Search for the cell housing the specified text and yield its (X, Y) center coordinate. 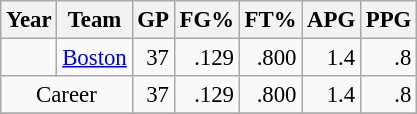
Boston (94, 58)
FT% (270, 20)
Career (66, 95)
Year (29, 20)
GP (153, 20)
PPG (388, 20)
APG (332, 20)
Team (94, 20)
FG% (206, 20)
